Identify which cell holds the provided text, then report its (x, y) central coordinate. 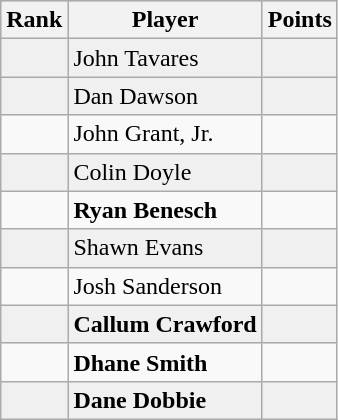
John Tavares (165, 58)
Rank (34, 20)
Points (300, 20)
Dane Dobbie (165, 400)
Ryan Benesch (165, 210)
Shawn Evans (165, 248)
Callum Crawford (165, 324)
John Grant, Jr. (165, 134)
Dan Dawson (165, 96)
Colin Doyle (165, 172)
Player (165, 20)
Josh Sanderson (165, 286)
Dhane Smith (165, 362)
